Find where the given text appears and provide that cell's center as [X, Y] coordinate. 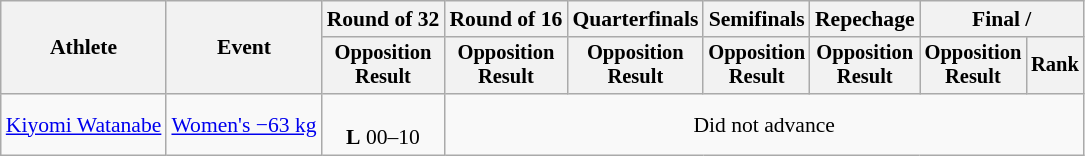
Athlete [84, 48]
L 00–10 [384, 124]
Rank [1055, 66]
Quarterfinals [635, 19]
Kiyomi Watanabe [84, 124]
Repechage [865, 19]
Final / [1002, 19]
Women's −63 kg [244, 124]
Round of 16 [506, 19]
Event [244, 48]
Did not advance [764, 124]
Round of 32 [384, 19]
Semifinals [756, 19]
